Scan for the cell matching the given text and deliver its (x, y) coordinate at center. 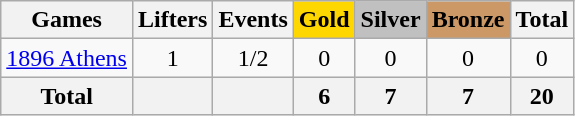
6 (324, 96)
20 (542, 96)
Gold (324, 20)
1/2 (253, 58)
Lifters (172, 20)
1896 Athens (67, 58)
Bronze (468, 20)
Silver (390, 20)
Games (67, 20)
1 (172, 58)
Events (253, 20)
